Scan for the cell matching the given text and deliver its [x, y] coordinate at center. 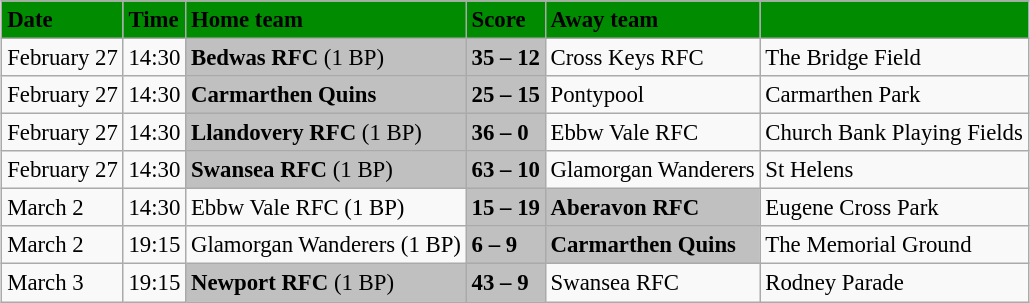
Glamorgan Wanderers [652, 170]
Score [506, 20]
63 – 10 [506, 170]
35 – 12 [506, 57]
Bedwas RFC (1 BP) [326, 57]
Ebbw Vale RFC (1 BP) [326, 208]
6 – 9 [506, 245]
15 – 19 [506, 208]
Eugene Cross Park [894, 208]
Home team [326, 20]
Aberavon RFC [652, 208]
43 – 9 [506, 283]
St Helens [894, 170]
March 3 [62, 283]
Newport RFC (1 BP) [326, 283]
Swansea RFC (1 BP) [326, 170]
Llandovery RFC (1 BP) [326, 133]
Swansea RFC [652, 283]
Ebbw Vale RFC [652, 133]
Time [154, 20]
The Bridge Field [894, 57]
The Memorial Ground [894, 245]
Date [62, 20]
Away team [652, 20]
Rodney Parade [894, 283]
Cross Keys RFC [652, 57]
Carmarthen Park [894, 95]
36 – 0 [506, 133]
Pontypool [652, 95]
Church Bank Playing Fields [894, 133]
Glamorgan Wanderers (1 BP) [326, 245]
25 – 15 [506, 95]
